Output the (X, Y) coordinate of the center of the cell containing the given text.  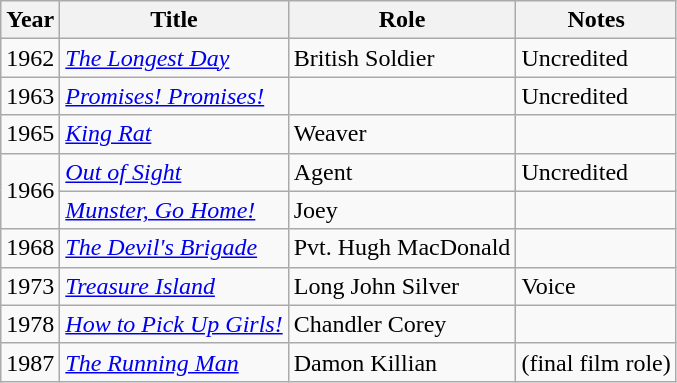
Munster, Go Home! (174, 210)
Treasure Island (174, 286)
Title (174, 20)
Promises! Promises! (174, 96)
Role (402, 20)
Year (30, 20)
Out of Sight (174, 172)
British Soldier (402, 58)
1966 (30, 191)
The Devil's Brigade (174, 248)
1973 (30, 286)
1963 (30, 96)
1968 (30, 248)
The Longest Day (174, 58)
Weaver (402, 134)
1978 (30, 324)
How to Pick Up Girls! (174, 324)
Chandler Corey (402, 324)
Notes (596, 20)
1965 (30, 134)
(final film role) (596, 362)
The Running Man (174, 362)
King Rat (174, 134)
Agent (402, 172)
1962 (30, 58)
Damon Killian (402, 362)
Joey (402, 210)
Long John Silver (402, 286)
1987 (30, 362)
Pvt. Hugh MacDonald (402, 248)
Voice (596, 286)
